Find where the given text appears and provide that cell's center as [x, y] coordinate. 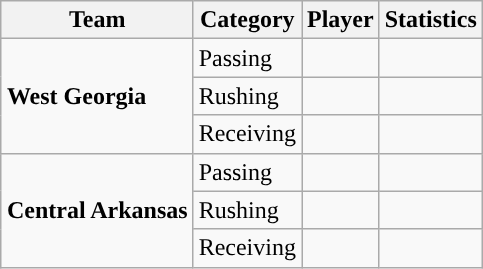
Team [97, 20]
Category [247, 20]
West Georgia [97, 96]
Statistics [430, 20]
Central Arkansas [97, 210]
Player [341, 20]
